Search for the cell housing the specified text and yield its (x, y) center coordinate. 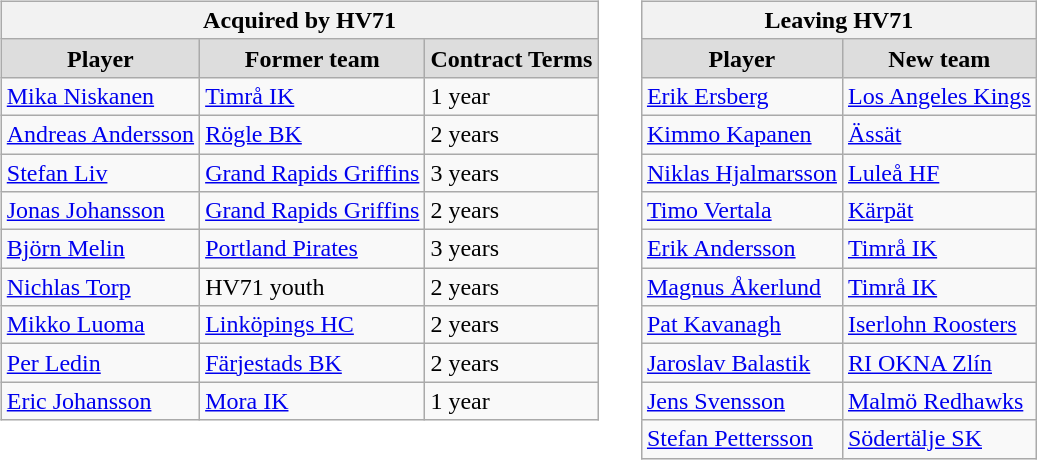
Nichlas Torp (100, 287)
Färjestads BK (312, 363)
Acquired by HV71 (300, 20)
Kärpät (939, 211)
Per Ledin (100, 363)
Södertälje SK (939, 439)
Jonas Johansson (100, 211)
Portland Pirates (312, 249)
Ässät (939, 134)
Mora IK (312, 401)
Stefan Pettersson (742, 439)
Contract Terms (512, 58)
Jens Svensson (742, 401)
Stefan Liv (100, 173)
Timo Vertala (742, 211)
Luleå HF (939, 173)
Leaving HV71 (838, 20)
Björn Melin (100, 249)
Mikko Luoma (100, 325)
Rögle BK (312, 134)
Erik Andersson (742, 249)
Pat Kavanagh (742, 325)
Andreas Andersson (100, 134)
Erik Ersberg (742, 96)
Jaroslav Balastik (742, 363)
Mika Niskanen (100, 96)
Malmö Redhawks (939, 401)
Kimmo Kapanen (742, 134)
Niklas Hjalmarsson (742, 173)
RI OKNA Zlín (939, 363)
HV71 youth (312, 287)
New team (939, 58)
Magnus Åkerlund (742, 287)
Eric Johansson (100, 401)
Iserlohn Roosters (939, 325)
Los Angeles Kings (939, 96)
Former team (312, 58)
Linköpings HC (312, 325)
